Return the [x, y] coordinate for the center point of the cell that contains the specified text.  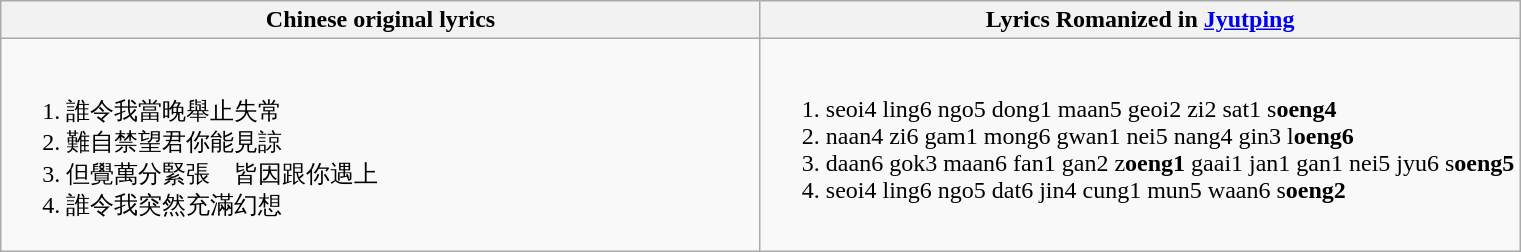
Chinese original lyrics [381, 20]
Lyrics Romanized in Jyutping [1140, 20]
誰令我當晚舉止失常難自禁望君你能見諒但覺萬分緊張 皆因跟你遇上誰令我突然充滿幻想 [381, 145]
